Search for the cell housing the specified text and yield its [x, y] center coordinate. 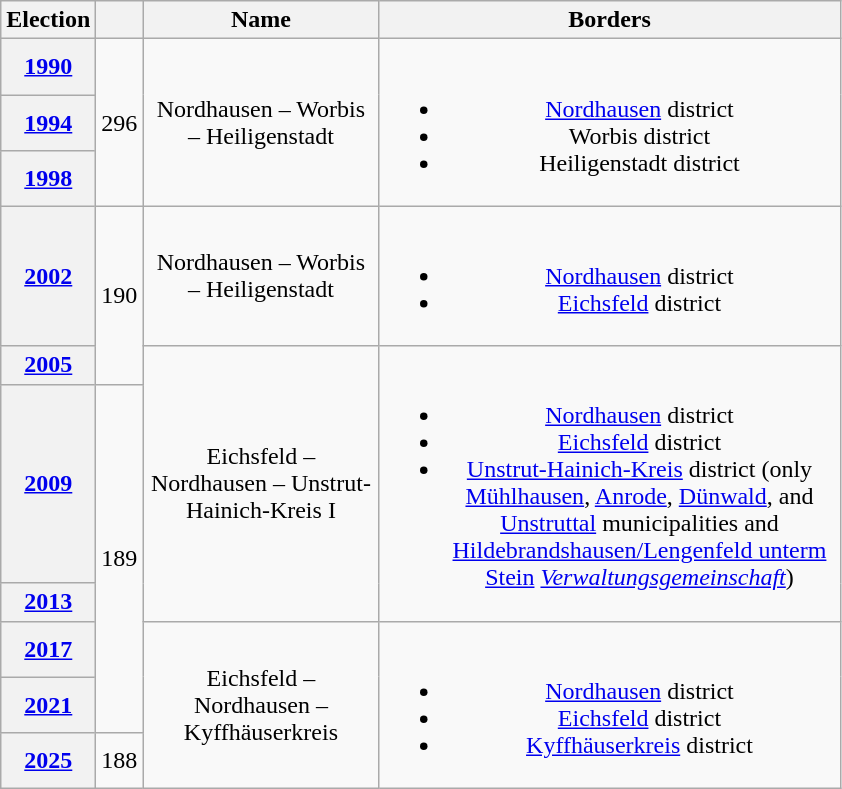
Eichsfeld – Nordhausen – Unstrut-Hainich-Kreis I [261, 484]
1990 [48, 67]
2009 [48, 484]
189 [120, 558]
Nordhausen districtWorbis districtHeiligenstadt district [610, 122]
2005 [48, 365]
2017 [48, 649]
2002 [48, 276]
2025 [48, 760]
Borders [610, 20]
Eichsfeld – Nordhausen – Kyffhäuserkreis [261, 704]
190 [120, 295]
296 [120, 122]
2013 [48, 602]
Name [261, 20]
188 [120, 760]
Nordhausen districtEichsfeld districtKyffhäuserkreis district [610, 704]
2021 [48, 705]
Nordhausen districtEichsfeld district [610, 276]
Election [48, 20]
1998 [48, 178]
1994 [48, 122]
